Find where the given text appears and provide that cell's center as [X, Y] coordinate. 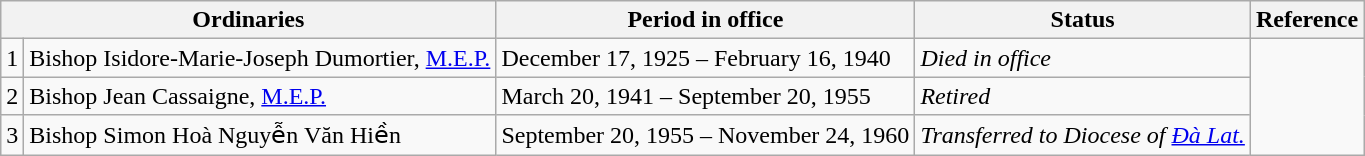
March 20, 1941 – September 20, 1955 [706, 96]
Died in office [1083, 58]
Bishop Simon Hoà Nguyễn Văn Hiền [260, 135]
Ordinaries [248, 20]
3 [12, 135]
Transferred to Diocese of Đà Lat. [1083, 135]
Bishop Jean Cassaigne, M.E.P. [260, 96]
Period in office [706, 20]
Reference [1306, 20]
Bishop Isidore-Marie-Joseph Dumortier, M.E.P. [260, 58]
1 [12, 58]
September 20, 1955 – November 24, 1960 [706, 135]
December 17, 1925 – February 16, 1940 [706, 58]
2 [12, 96]
Status [1083, 20]
Retired [1083, 96]
